Extract the [x, y] coordinate from the center of the cell holding the provided text.  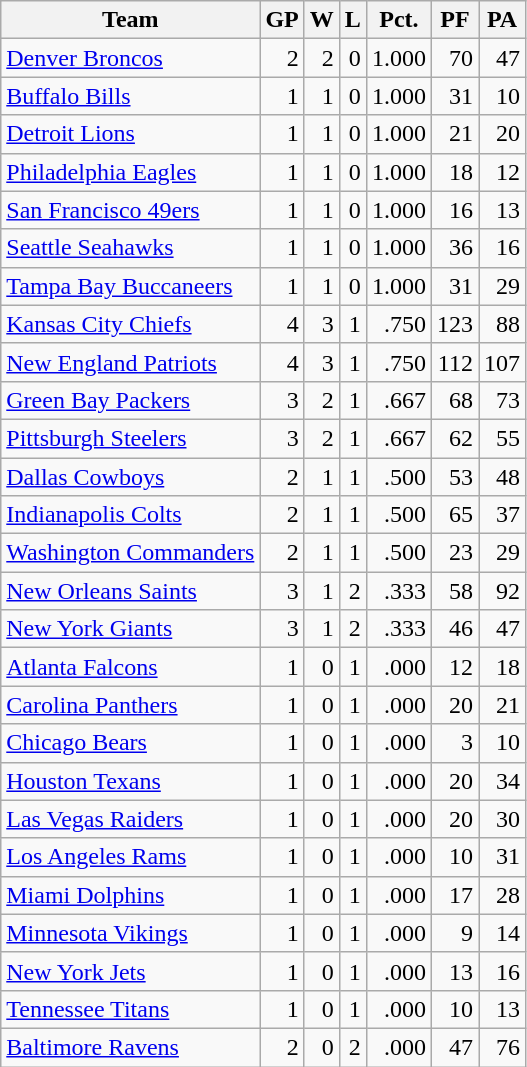
65 [454, 515]
Dallas Cowboys [130, 477]
Tennessee Titans [130, 1009]
Las Vegas Raiders [130, 819]
34 [502, 781]
107 [502, 362]
37 [502, 515]
88 [502, 324]
9 [454, 933]
Washington Commanders [130, 553]
L [352, 20]
Houston Texans [130, 781]
Chicago Bears [130, 743]
Indianapolis Colts [130, 515]
Atlanta Falcons [130, 667]
Los Angeles Rams [130, 857]
Baltimore Ravens [130, 1047]
58 [454, 591]
36 [454, 248]
70 [454, 58]
Kansas City Chiefs [130, 324]
123 [454, 324]
68 [454, 400]
Green Bay Packers [130, 400]
Minnesota Vikings [130, 933]
San Francisco 49ers [130, 210]
28 [502, 895]
W [322, 20]
Denver Broncos [130, 58]
New England Patriots [130, 362]
73 [502, 400]
PF [454, 20]
17 [454, 895]
Detroit Lions [130, 134]
23 [454, 553]
Pct. [398, 20]
Philadelphia Eagles [130, 172]
Buffalo Bills [130, 96]
55 [502, 438]
92 [502, 591]
53 [454, 477]
New York Giants [130, 629]
Tampa Bay Buccaneers [130, 286]
76 [502, 1047]
14 [502, 933]
46 [454, 629]
Seattle Seahawks [130, 248]
Pittsburgh Steelers [130, 438]
PA [502, 20]
New York Jets [130, 971]
48 [502, 477]
GP [282, 20]
62 [454, 438]
Carolina Panthers [130, 705]
30 [502, 819]
Team [130, 20]
112 [454, 362]
New Orleans Saints [130, 591]
Miami Dolphins [130, 895]
